Determine the (X, Y) coordinate at the center of the cell enclosing the given text.  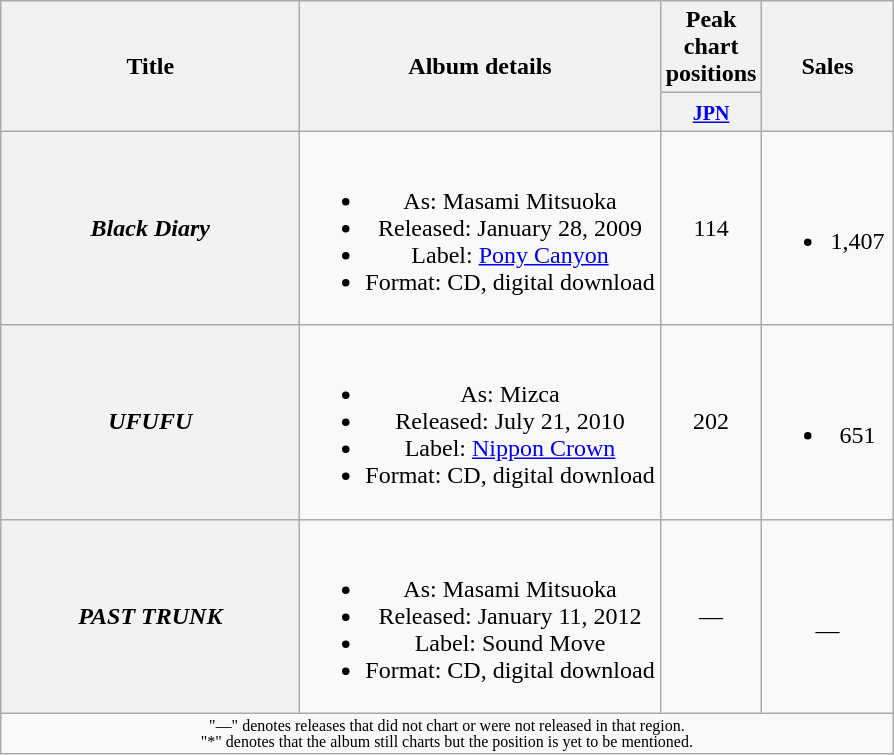
114 (711, 228)
As: MizcaReleased: July 21, 2010Label: Nippon CrownFormat: CD, digital download (480, 422)
UFUFU (150, 422)
202 (711, 422)
1,407 (828, 228)
JPN (711, 112)
651 (828, 422)
As: Masami MitsuokaReleased: January 11, 2012Label: Sound MoveFormat: CD, digital download (480, 616)
Black Diary (150, 228)
Peak chart positions (711, 47)
As: Masami MitsuokaReleased: January 28, 2009Label: Pony CanyonFormat: CD, digital download (480, 228)
Album details (480, 66)
Sales (828, 66)
Title (150, 66)
PAST TRUNK (150, 616)
